Detect which cell encompasses the target text, then output its [x, y] center coordinate. 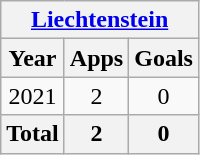
Year [33, 58]
2021 [33, 96]
Total [33, 134]
Apps [96, 58]
Liechtenstein [100, 20]
Goals [164, 58]
